Output the [x, y] coordinate of the center of the cell containing the given text.  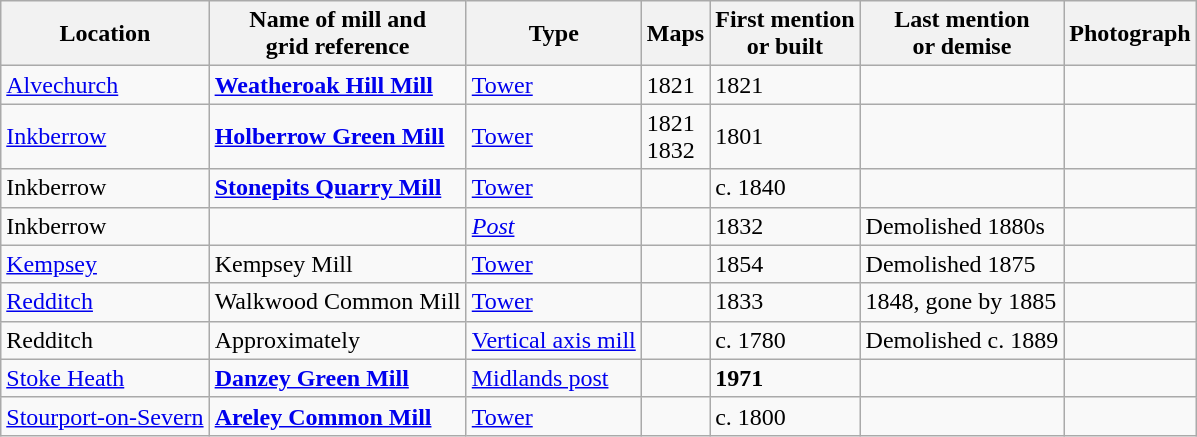
Midlands post [554, 378]
Vertical axis mill [554, 340]
Location [105, 34]
Maps [675, 34]
Type [554, 34]
1833 [785, 302]
Last mention or demise [962, 34]
1801 [785, 136]
1848, gone by 1885 [962, 302]
Walkwood Common Mill [338, 302]
Alvechurch [105, 85]
Areley Common Mill [338, 416]
Stourport-on-Severn [105, 416]
Approximately [338, 340]
18211832 [675, 136]
c. 1780 [785, 340]
1832 [785, 226]
Stonepits Quarry Mill [338, 188]
Danzey Green Mill [338, 378]
Kempsey [105, 264]
c. 1840 [785, 188]
c. 1800 [785, 416]
1971 [785, 378]
Weatheroak Hill Mill [338, 85]
Demolished 1880s [962, 226]
1854 [785, 264]
Photograph [1130, 34]
First mentionor built [785, 34]
Demolished c. 1889 [962, 340]
Name of mill andgrid reference [338, 34]
Demolished 1875 [962, 264]
Holberrow Green Mill [338, 136]
Post [554, 226]
Stoke Heath [105, 378]
Kempsey Mill [338, 264]
